Pinpoint the cell where the given text exists, returning its (x, y) midpoint coordinate. 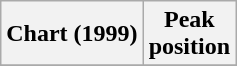
Chart (1999) (72, 34)
Peakposition (189, 34)
